Extract the (X, Y) coordinate from the center of the cell holding the provided text.  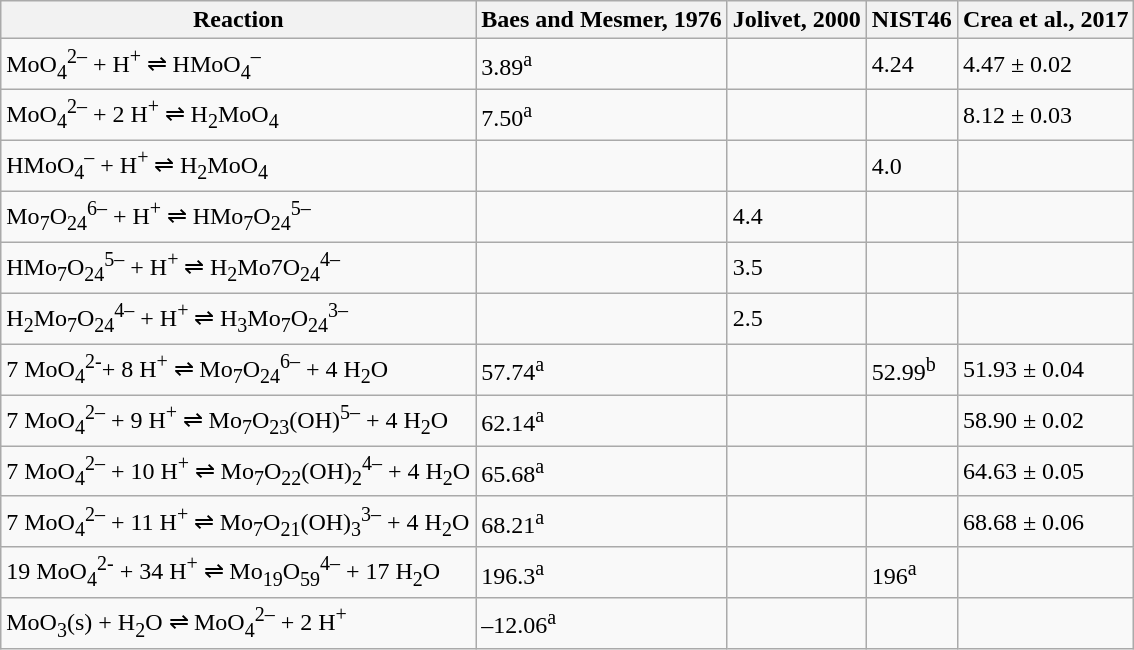
2.5 (796, 318)
64.63 ± 0.05 (1046, 472)
7 MoO42– + 9 H+ ⇌ Mo7O23(OH)5– + 4 H2O (238, 420)
3.5 (796, 268)
68.68 ± 0.06 (1046, 522)
7 MoO42– + 10 H+ ⇌ Mo7O22(OH)24– + 4 H2O (238, 472)
196.3a (602, 572)
NIST46 (912, 20)
3.89a (602, 64)
Crea et al., 2017 (1046, 20)
65.68a (602, 472)
68.21a (602, 522)
–12.06a (602, 624)
7.50a (602, 116)
Baes and Mesmer, 1976 (602, 20)
HMoO4– + H+ ⇌ H2MoO4 (238, 166)
4.24 (912, 64)
4.47 ± 0.02 (1046, 64)
MoO42– + 2 H+ ⇌ H2MoO4 (238, 116)
51.93 ± 0.04 (1046, 370)
7 MoO42– + 11 H+ ⇌ Mo7O21(OH)33– + 4 H2O (238, 522)
62.14a (602, 420)
4.0 (912, 166)
4.4 (796, 216)
MoO42– + H+ ⇌ HMoO4– (238, 64)
Mo7O246– + H+ ⇌ HMo7O245– (238, 216)
MoO3(s) + H2O ⇌ MoO42– + 2 H+ (238, 624)
52.99b (912, 370)
57.74a (602, 370)
Reaction (238, 20)
19 MoO42- + 34 H+ ⇌ Mo19O594– + 17 H2O (238, 572)
8.12 ± 0.03 (1046, 116)
Jolivet, 2000 (796, 20)
58.90 ± 0.02 (1046, 420)
HMo7O245– + H+ ⇌ H2Mo7O244– (238, 268)
7 MoO42-+ 8 H+ ⇌ Mo7O246– + 4 H2O (238, 370)
196a (912, 572)
H2Mo7O244– + H+ ⇌ H3Mo7O243– (238, 318)
